Extract the (X, Y) coordinate from the center of the cell holding the provided text.  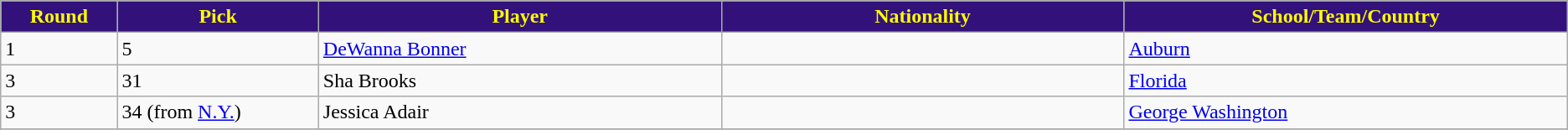
1 (59, 49)
Pick (218, 17)
DeWanna Bonner (519, 49)
Auburn (1345, 49)
Florida (1345, 81)
Sha Brooks (519, 81)
Jessica Adair (519, 112)
Player (519, 17)
34 (from N.Y.) (218, 112)
Nationality (923, 17)
31 (218, 81)
5 (218, 49)
George Washington (1345, 112)
School/Team/Country (1345, 17)
Round (59, 17)
